Pinpoint the cell where the given text exists, returning its (x, y) midpoint coordinate. 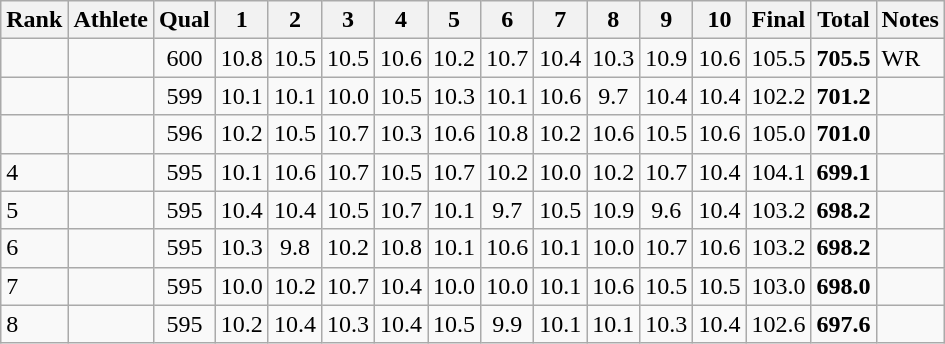
Qual (185, 20)
Notes (910, 20)
102.2 (778, 96)
9 (666, 20)
697.6 (844, 324)
102.6 (778, 324)
104.1 (778, 172)
WR (910, 58)
10 (720, 20)
103.0 (778, 286)
699.1 (844, 172)
9.6 (666, 210)
3 (348, 20)
701.2 (844, 96)
105.5 (778, 58)
Total (844, 20)
600 (185, 58)
Final (778, 20)
105.0 (778, 134)
9.9 (508, 324)
Athlete (111, 20)
596 (185, 134)
698.0 (844, 286)
2 (294, 20)
599 (185, 96)
1 (242, 20)
705.5 (844, 58)
701.0 (844, 134)
Rank (34, 20)
9.8 (294, 248)
